Search for the cell housing the specified text and yield its (X, Y) center coordinate. 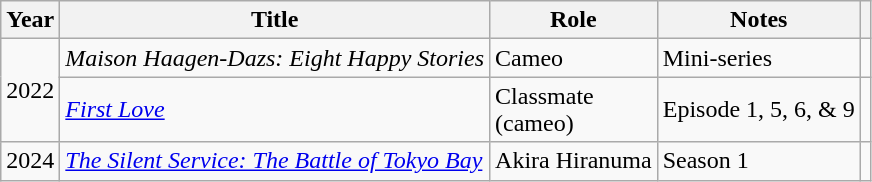
Classmate(cameo) (574, 110)
Year (30, 20)
Maison Haagen-Dazs: Eight Happy Stories (275, 58)
Title (275, 20)
Notes (758, 20)
Episode 1, 5, 6, & 9 (758, 110)
2022 (30, 90)
The Silent Service: The Battle of Tokyo Bay (275, 161)
First Love (275, 110)
Akira Hiranuma (574, 161)
Mini-series (758, 58)
Season 1 (758, 161)
Cameo (574, 58)
2024 (30, 161)
Role (574, 20)
